Pinpoint the cell where the given text exists, returning its (x, y) midpoint coordinate. 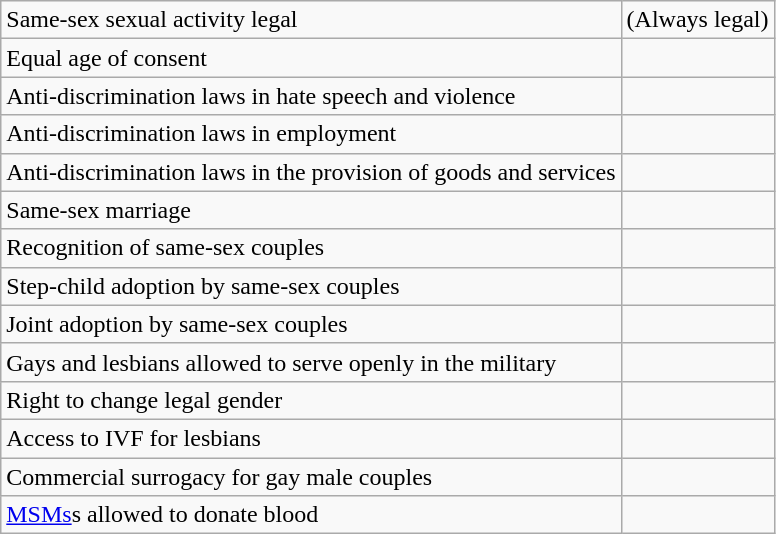
Recognition of same-sex couples (311, 248)
MSMss allowed to donate blood (311, 515)
Joint adoption by same-sex couples (311, 324)
Same-sex sexual activity legal (311, 20)
(Always legal) (698, 20)
Step-child adoption by same-sex couples (311, 286)
Access to IVF for lesbians (311, 438)
Same-sex marriage (311, 210)
Anti-discrimination laws in hate speech and violence (311, 96)
Equal age of consent (311, 58)
Gays and lesbians allowed to serve openly in the military (311, 362)
Right to change legal gender (311, 400)
Anti-discrimination laws in employment (311, 134)
Commercial surrogacy for gay male couples (311, 477)
Anti-discrimination laws in the provision of goods and services (311, 172)
